Detect which cell encompasses the target text, then output its [X, Y] center coordinate. 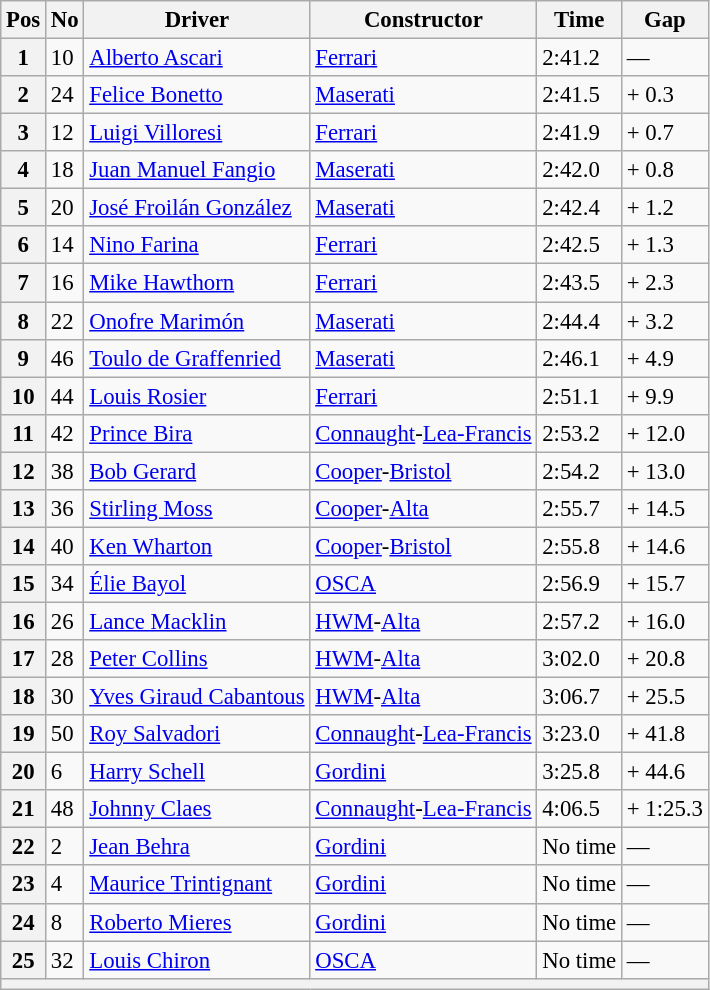
3:02.0 [580, 659]
4:06.5 [580, 809]
26 [65, 621]
48 [65, 809]
+ 14.5 [666, 509]
44 [65, 396]
Toulo de Graffenried [197, 358]
50 [65, 734]
9 [24, 358]
+ 9.9 [666, 396]
Pos [24, 20]
Jean Behra [197, 847]
2:42.5 [580, 245]
Roberto Mieres [197, 922]
+ 1:25.3 [666, 809]
2:41.9 [580, 133]
No [65, 20]
5 [24, 208]
Juan Manuel Fangio [197, 170]
38 [65, 471]
40 [65, 546]
2:41.5 [580, 95]
2:42.4 [580, 208]
2:43.5 [580, 283]
1 [24, 58]
+ 41.8 [666, 734]
+ 2.3 [666, 283]
Élie Bayol [197, 584]
Roy Salvadori [197, 734]
2:56.9 [580, 584]
Constructor [424, 20]
+ 25.5 [666, 697]
Maurice Trintignant [197, 885]
José Froilán González [197, 208]
+ 0.7 [666, 133]
+ 15.7 [666, 584]
2:41.2 [580, 58]
28 [65, 659]
13 [24, 509]
34 [65, 584]
Johnny Claes [197, 809]
19 [24, 734]
Ken Wharton [197, 546]
2:55.7 [580, 509]
32 [65, 960]
Alberto Ascari [197, 58]
3:06.7 [580, 697]
Onofre Marimón [197, 321]
+ 12.0 [666, 433]
25 [24, 960]
2:54.2 [580, 471]
Prince Bira [197, 433]
2:44.4 [580, 321]
2:46.1 [580, 358]
21 [24, 809]
36 [65, 509]
Gap [666, 20]
+ 3.2 [666, 321]
+ 44.6 [666, 772]
Time [580, 20]
46 [65, 358]
Mike Hawthorn [197, 283]
+ 1.3 [666, 245]
3:25.8 [580, 772]
Yves Giraud Cabantous [197, 697]
2:57.2 [580, 621]
Nino Farina [197, 245]
2:55.8 [580, 546]
42 [65, 433]
+ 13.0 [666, 471]
3:23.0 [580, 734]
+ 20.8 [666, 659]
23 [24, 885]
+ 0.8 [666, 170]
15 [24, 584]
Peter Collins [197, 659]
Louis Rosier [197, 396]
+ 14.6 [666, 546]
7 [24, 283]
11 [24, 433]
17 [24, 659]
Cooper-Alta [424, 509]
30 [65, 697]
2:53.2 [580, 433]
2:42.0 [580, 170]
Bob Gerard [197, 471]
Felice Bonetto [197, 95]
Louis Chiron [197, 960]
Luigi Villoresi [197, 133]
+ 16.0 [666, 621]
+ 1.2 [666, 208]
+ 4.9 [666, 358]
Harry Schell [197, 772]
+ 0.3 [666, 95]
Lance Macklin [197, 621]
2:51.1 [580, 396]
Stirling Moss [197, 509]
3 [24, 133]
Driver [197, 20]
